Scan for the cell matching the given text and deliver its [x, y] coordinate at center. 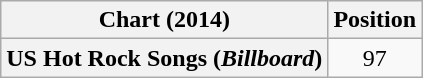
Chart (2014) [164, 20]
Position [375, 20]
97 [375, 58]
US Hot Rock Songs (Billboard) [164, 58]
